Pinpoint the cell where the given text exists, returning its (x, y) midpoint coordinate. 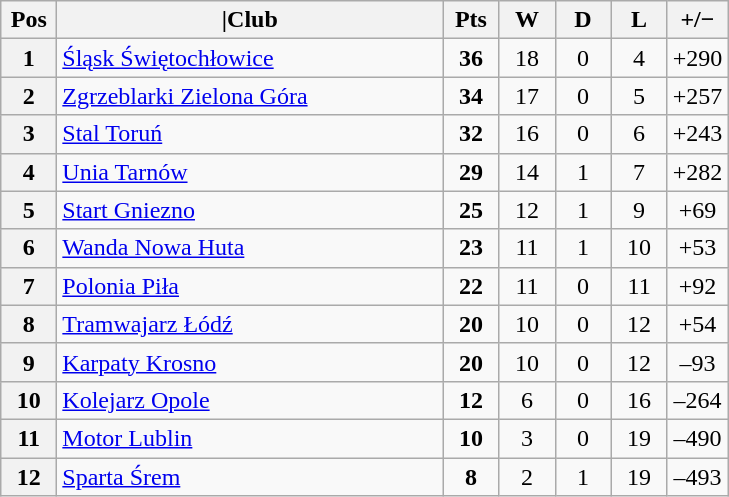
Wanda Nowa Huta (250, 248)
Kolejarz Opole (250, 400)
D (583, 20)
+/− (698, 20)
+282 (698, 172)
Sparta Śrem (250, 477)
32 (471, 134)
+243 (698, 134)
Polonia Piła (250, 286)
34 (471, 96)
Karpaty Krosno (250, 362)
Zgrzeblarki Zielona Góra (250, 96)
Unia Tarnów (250, 172)
L (639, 20)
Pts (471, 20)
+257 (698, 96)
18 (527, 58)
Pos (29, 20)
–493 (698, 477)
+54 (698, 324)
+69 (698, 210)
Śląsk Świętochłowice (250, 58)
Start Gniezno (250, 210)
+92 (698, 286)
–264 (698, 400)
23 (471, 248)
+290 (698, 58)
29 (471, 172)
W (527, 20)
22 (471, 286)
25 (471, 210)
17 (527, 96)
–93 (698, 362)
14 (527, 172)
–490 (698, 438)
|Club (250, 20)
+53 (698, 248)
Tramwajarz Łódź (250, 324)
36 (471, 58)
Motor Lublin (250, 438)
Stal Toruń (250, 134)
